Capture the cell that displays the provided text and extract its [x, y] central coordinate. 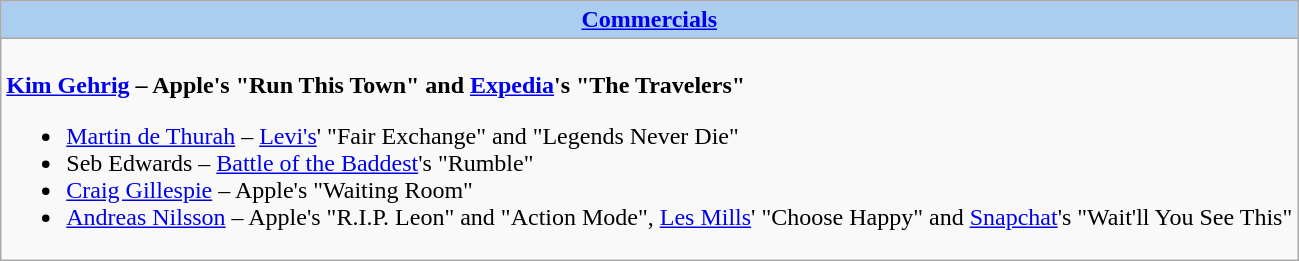
Commercials [650, 20]
